Return the (x, y) coordinate for the center point of the cell that contains the specified text.  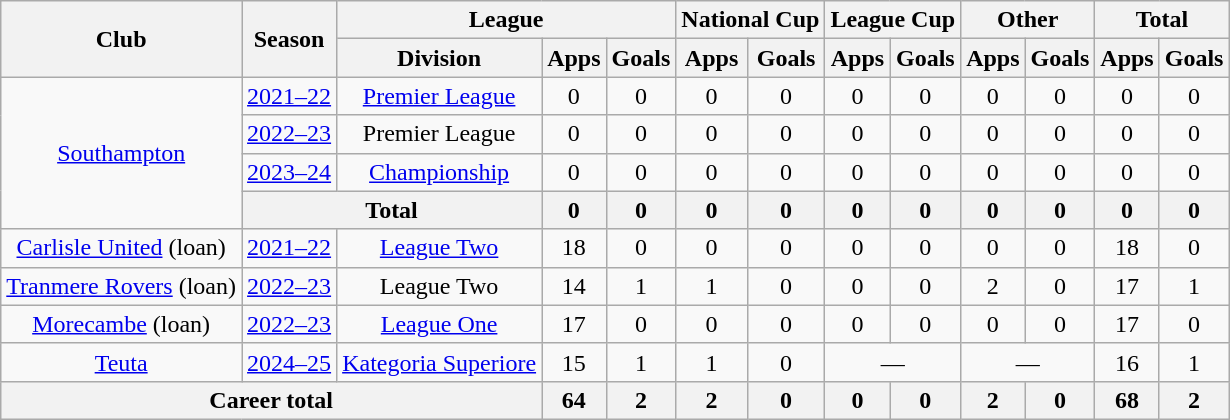
Other (1028, 20)
Teuta (122, 362)
Championship (440, 172)
2024–25 (290, 362)
64 (574, 400)
Kategoria Superiore (440, 362)
Club (122, 39)
2023–24 (290, 172)
Morecambe (loan) (122, 324)
15 (574, 362)
14 (574, 286)
16 (1127, 362)
Career total (272, 400)
68 (1127, 400)
Season (290, 39)
League One (440, 324)
Southampton (122, 153)
League (506, 20)
League Cup (893, 20)
Carlisle United (loan) (122, 248)
Division (440, 58)
Tranmere Rovers (loan) (122, 286)
National Cup (750, 20)
